Detect which cell encompasses the target text, then output its [x, y] center coordinate. 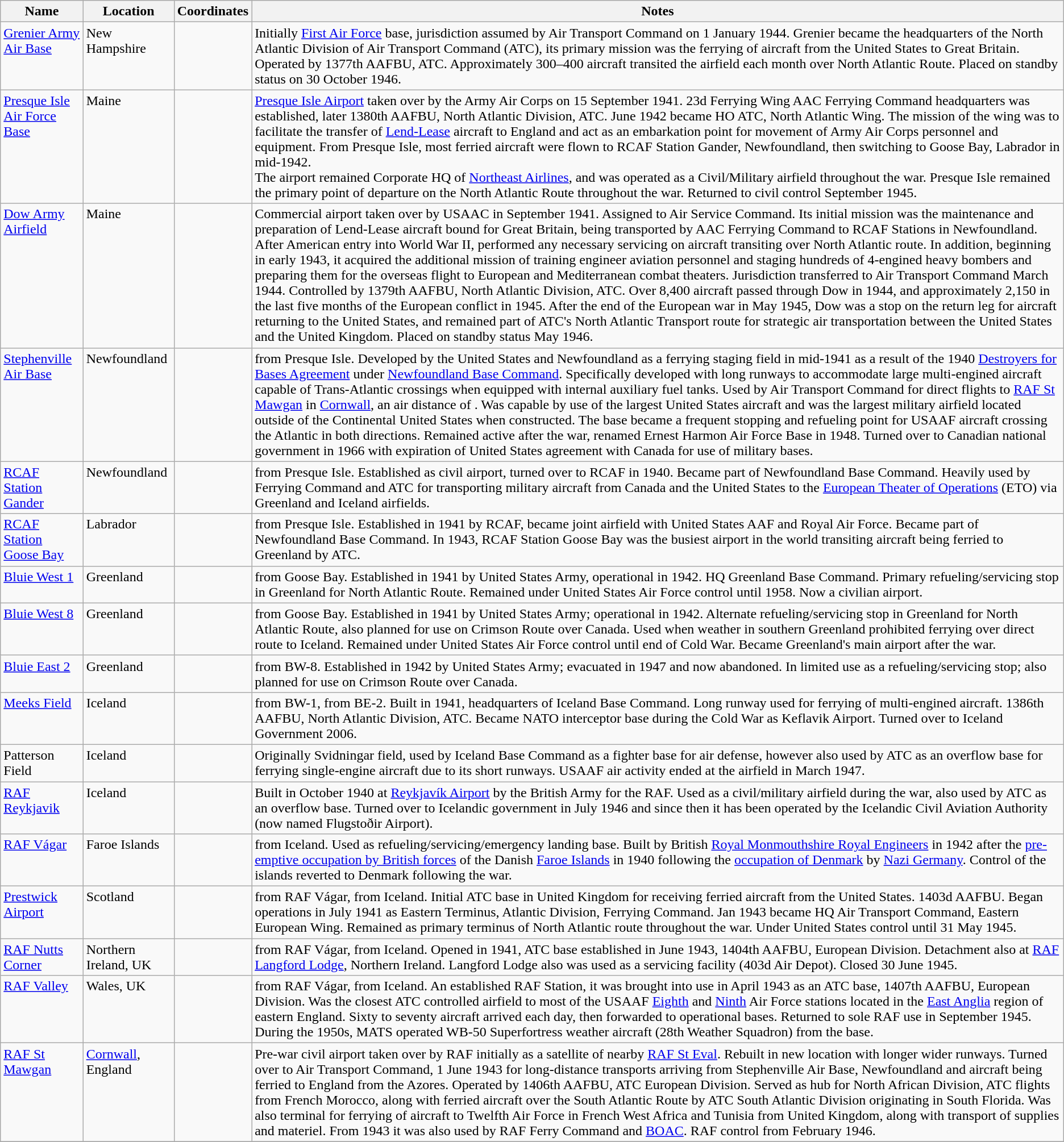
RAF Vágar [42, 860]
Location [128, 11]
Bluie West 1 [42, 584]
Dow Army Airfield [42, 276]
Labrador [128, 540]
RCAF Station Gander [42, 487]
Name [42, 11]
Presque Isle Air Force Base [42, 147]
New Hampshire [128, 56]
Prestwick Airport [42, 912]
Meeks Field [42, 718]
Notes [658, 11]
Wales, UK [128, 1009]
Scotland [128, 912]
RAF Valley [42, 1009]
Bluie West 8 [42, 629]
Grenier Army Air Base [42, 56]
Coordinates [213, 11]
Northern Ireland, UK [128, 957]
Cornwall, England [128, 1092]
RAF St Mawgan [42, 1092]
RCAF Station Goose Bay [42, 540]
Bluie East 2 [42, 674]
Faroe Islands [128, 860]
Stephenville Air Base [42, 405]
RAF Nutts Corner [42, 957]
Patterson Field [42, 762]
RAF Reykjavik [42, 808]
